Output the (X, Y) coordinate of the center of the cell containing the given text.  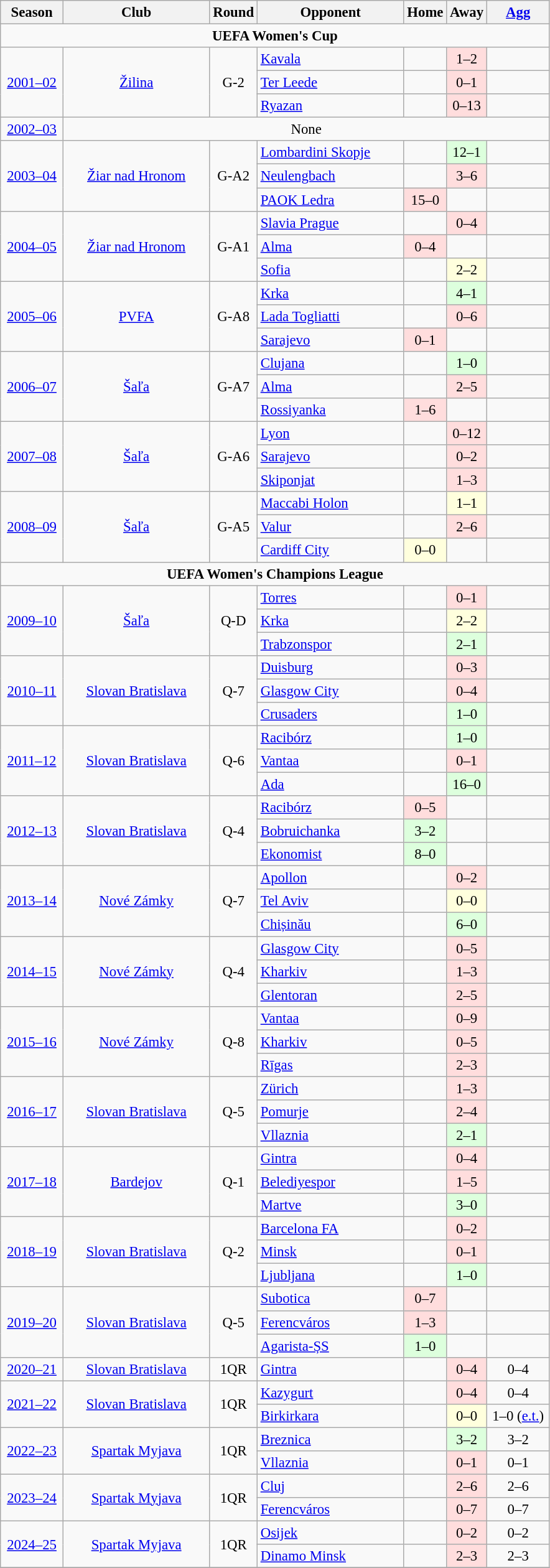
Zürich (330, 1088)
Glentoran (330, 995)
Ter Leede (330, 83)
G-A5 (233, 526)
G-A6 (233, 457)
Away (467, 12)
2014–15 (32, 972)
Dinamo Minsk (330, 1556)
Barcelona FA (330, 1229)
Agg (518, 12)
Round (233, 12)
Agarista-ȘS (330, 1346)
1–6 (426, 410)
1–1 (467, 503)
Subotica (330, 1299)
G-A2 (233, 175)
16–0 (467, 785)
0–6 (467, 317)
2022–23 (32, 1451)
2008–09 (32, 526)
2019–20 (32, 1323)
Neulengbach (330, 176)
None (306, 129)
Kazygurt (330, 1393)
2012–13 (32, 831)
1–0 (e.t.) (518, 1416)
Q-1 (233, 1182)
G-A8 (233, 316)
Birkirkara (330, 1416)
G-A7 (233, 387)
Duisburg (330, 668)
Q-2 (233, 1252)
Žilina (136, 82)
2005–06 (32, 316)
Kavala (330, 59)
Martve (330, 1205)
Bobruichanka (330, 831)
Ljubljana (330, 1276)
Lombardini Skopje (330, 152)
2002–03 (32, 129)
Q-6 (233, 760)
Pomurje (330, 1112)
G-2 (233, 82)
0–9 (467, 1018)
Osijek (330, 1533)
2023–24 (32, 1497)
Slavia Prague (330, 223)
2004–05 (32, 246)
2009–10 (32, 621)
Opponent (330, 12)
0–3 (467, 668)
Rossiyanka (330, 410)
Club (136, 12)
1–2 (467, 59)
UEFA Women's Cup (275, 36)
Ekonomist (330, 854)
Sofia (330, 269)
2006–07 (32, 387)
2015–16 (32, 1042)
2–4 (467, 1112)
2017–18 (32, 1182)
Breznica (330, 1439)
8–0 (426, 854)
Chișinău (330, 925)
2016–17 (32, 1111)
2003–04 (32, 175)
1–5 (467, 1182)
Cardiff City (330, 551)
Ada (330, 785)
2018–19 (32, 1252)
15–0 (426, 200)
G-A1 (233, 246)
Belediyespor (330, 1182)
12–1 (467, 152)
Rīgas (330, 1065)
UEFA Women's Champions League (275, 574)
Torres (330, 597)
4–1 (467, 293)
PAOK Ledra (330, 200)
Home (426, 12)
Valur (330, 527)
Ryazan (330, 106)
Skiponjat (330, 480)
2011–12 (32, 760)
Q-D (233, 621)
2020–21 (32, 1369)
Trabzonspor (330, 644)
Tel Aviv (330, 902)
2007–08 (32, 457)
2024–25 (32, 1544)
Season (32, 12)
Crusaders (330, 714)
2001–02 (32, 82)
3–6 (467, 176)
Lada Togliatti (330, 317)
2021–22 (32, 1404)
PVFA (136, 316)
2010–11 (32, 691)
Bardejov (136, 1182)
2013–14 (32, 901)
Q-8 (233, 1042)
0–13 (467, 106)
Maccabi Holon (330, 503)
Clujana (330, 363)
6–0 (467, 925)
Cluj (330, 1486)
0–12 (467, 434)
Apollon (330, 878)
3–0 (467, 1205)
Minsk (330, 1252)
Lyon (330, 434)
